Locate the cell with the specified text and output its [x, y] center coordinate. 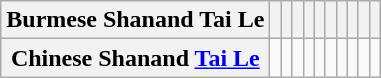
Burmese Shanand Tai Le [136, 20]
Chinese Shanand Tai Le [136, 58]
